Detect which cell encompasses the target text, then output its [X, Y] center coordinate. 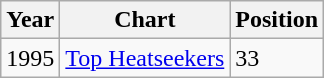
Position [277, 20]
Top Heatseekers [145, 58]
Chart [145, 20]
Year [30, 20]
33 [277, 58]
1995 [30, 58]
